Scan for the cell matching the given text and deliver its (X, Y) coordinate at center. 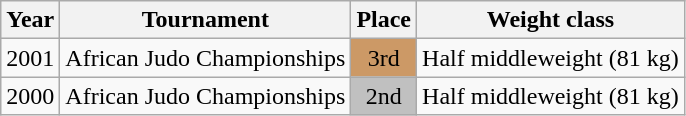
3rd (384, 58)
2001 (30, 58)
Weight class (551, 20)
2000 (30, 96)
Tournament (206, 20)
Place (384, 20)
2nd (384, 96)
Year (30, 20)
